From the cell containing the given text, extract its center point as [X, Y] coordinate. 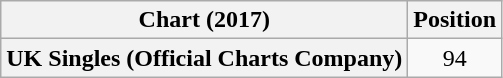
94 [455, 58]
Position [455, 20]
UK Singles (Official Charts Company) [204, 58]
Chart (2017) [204, 20]
